Scan for the cell matching the given text and deliver its (x, y) coordinate at center. 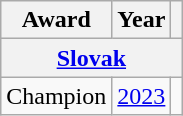
2023 (142, 96)
Award (56, 20)
Year (142, 20)
Slovak (92, 58)
Champion (56, 96)
